Extract the [x, y] coordinate from the center of the cell holding the provided text.  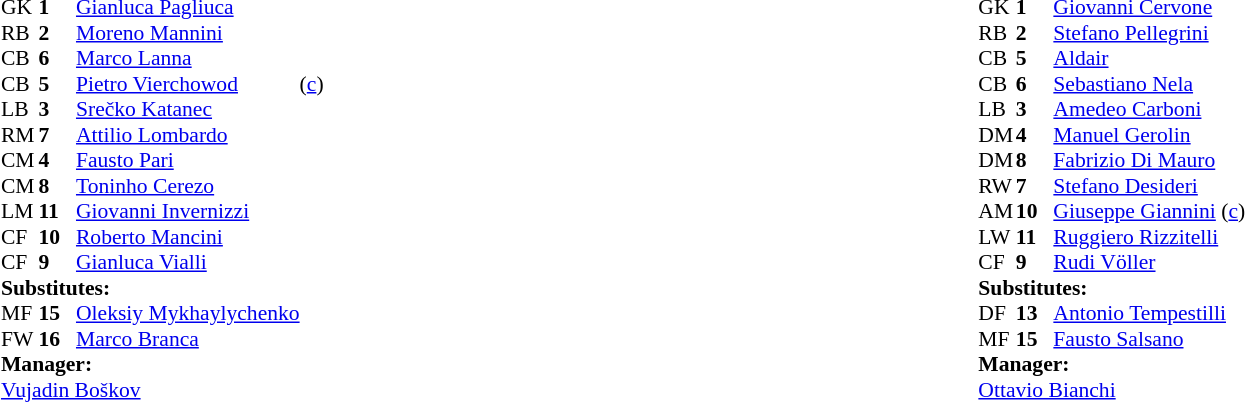
Moreno Mannini [188, 33]
Oleksiy Mykhaylychenko [188, 313]
Toninho Cerezo [188, 186]
Fausto Pari [188, 161]
Fabrizio Di Mauro [1149, 161]
Amedeo Carboni [1149, 109]
13 [1035, 313]
RW [997, 186]
Ruggiero Rizzitelli [1149, 237]
Attilio Lombardo [188, 135]
DF [997, 313]
(c) [312, 84]
Aldair [1149, 59]
16 [57, 339]
Giovanni Invernizzi [188, 211]
Manuel Gerolin [1149, 135]
FW [20, 339]
Srečko Katanec [188, 109]
Fausto Salsano [1149, 339]
Stefano Desideri [1149, 186]
Sebastiano Nela [1149, 84]
LM [20, 211]
RM [20, 135]
Stefano Pellegrini [1149, 33]
Antonio Tempestilli [1149, 313]
Roberto Mancini [188, 237]
Giuseppe Giannini (c) [1149, 211]
Rudi Völler [1149, 263]
Marco Branca [188, 339]
Marco Lanna [188, 59]
Gianluca Vialli [188, 263]
AM [997, 211]
Pietro Vierchowod [188, 84]
LW [997, 237]
